Search for the cell housing the specified text and yield its (X, Y) center coordinate. 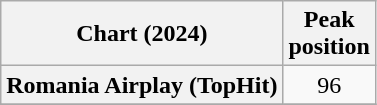
96 (329, 85)
Peakposition (329, 34)
Romania Airplay (TopHit) (142, 85)
Chart (2024) (142, 34)
